Provide the (X, Y) coordinate of the cell's center where the given text is located.  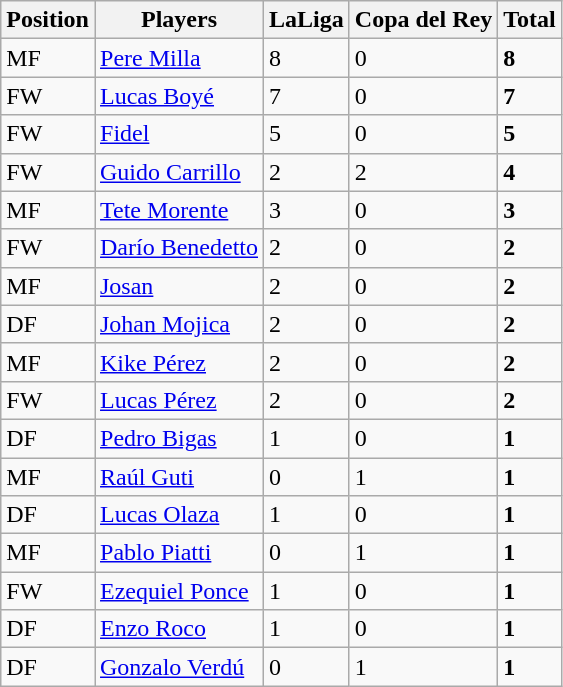
Raúl Guti (178, 477)
Total (530, 20)
Gonzalo Verdú (178, 667)
Guido Carrillo (178, 172)
Copa del Rey (423, 20)
Josan (178, 286)
Enzo Roco (178, 629)
Lucas Boyé (178, 96)
Pedro Bigas (178, 438)
Darío Benedetto (178, 248)
LaLiga (307, 20)
Tete Morente (178, 210)
Position (48, 20)
Lucas Olaza (178, 515)
Pere Milla (178, 58)
Lucas Pérez (178, 400)
Players (178, 20)
Johan Mojica (178, 324)
Kike Pérez (178, 362)
4 (530, 172)
Pablo Piatti (178, 553)
Ezequiel Ponce (178, 591)
Fidel (178, 134)
